Detect which cell encompasses the target text, then output its [x, y] center coordinate. 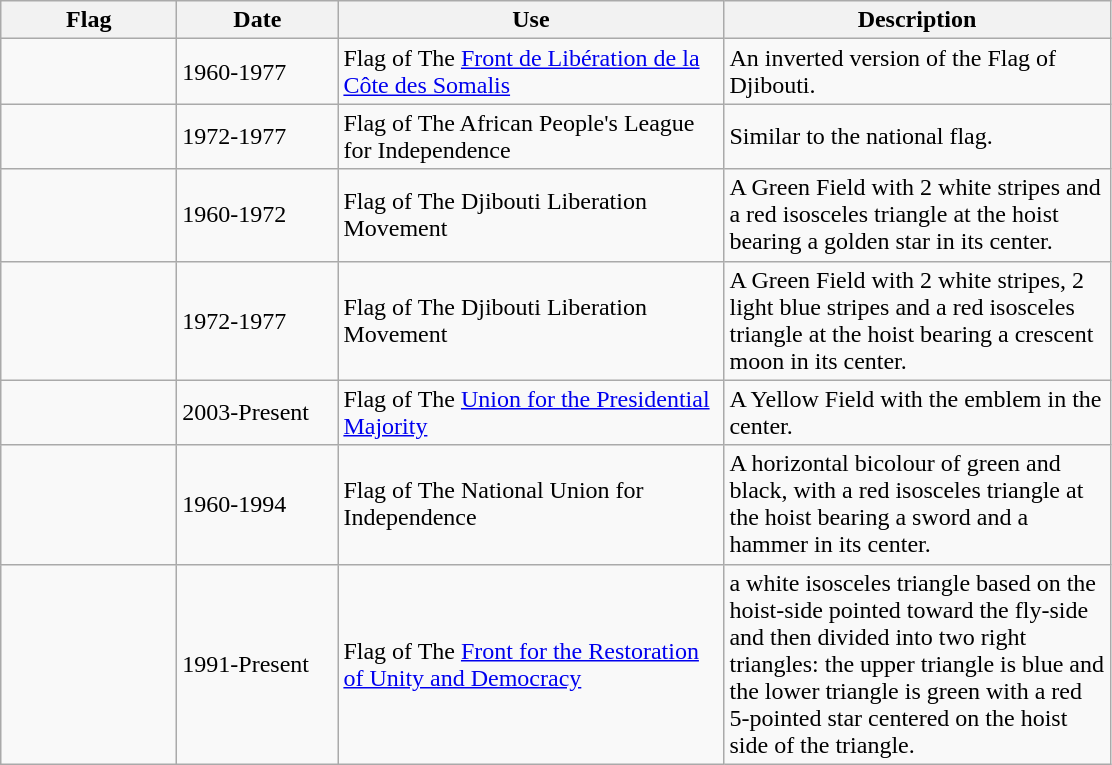
Use [531, 20]
Flag [89, 20]
1960-1994 [258, 504]
1960-1972 [258, 215]
Flag of The African People's League for Independence [531, 136]
An inverted version of the Flag of Djibouti. [917, 72]
2003-Present [258, 412]
A horizontal bicolour of green and black, with a red isosceles triangle at the hoist bearing a sword and a hammer in its center. [917, 504]
Flag of The National Union for Independence [531, 504]
1960-1977 [258, 72]
Similar to the national flag. [917, 136]
A Green Field with 2 white stripes and a red isosceles triangle at the hoist bearing a golden star in its center. [917, 215]
Flag of The Front for the Restoration of Unity and Democracy [531, 664]
Flag of The Union for the Presidential Majority [531, 412]
A Yellow Field with the emblem in the center. [917, 412]
Date [258, 20]
A Green Field with 2 white stripes, 2 light blue stripes and a red isosceles triangle at the hoist bearing a crescent moon in its center. [917, 320]
1991-Present [258, 664]
Description [917, 20]
Flag of The Front de Libération de la Côte des Somalis [531, 72]
